Output the (x, y) coordinate of the center of the cell containing the given text.  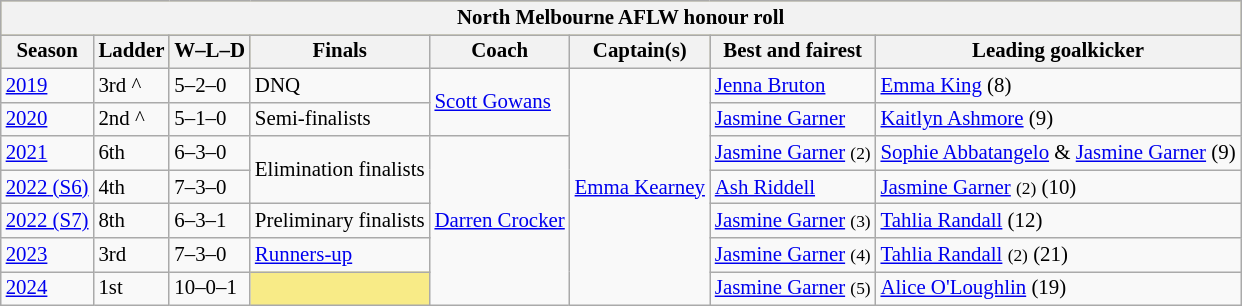
Emma King (8) (1058, 85)
Jasmine Garner (5) (793, 289)
10–0–1 (210, 289)
Season (48, 52)
8th (131, 221)
Leading goalkicker (1058, 52)
Darren Crocker (500, 220)
W–L–D (210, 52)
2022 (S7) (48, 221)
5–2–0 (210, 85)
Semi-finalists (340, 119)
Jasmine Garner (2) (10) (1058, 187)
Tahlia Randall (12) (1058, 221)
2nd ^ (131, 119)
Sophie Abbatangelo & Jasmine Garner (9) (1058, 153)
Ash Riddell (793, 187)
Tahlia Randall (2) (21) (1058, 255)
Best and fairest (793, 52)
6–3–1 (210, 221)
Finals (340, 52)
Emma Kearney (640, 186)
4th (131, 187)
2020 (48, 119)
5–1–0 (210, 119)
DNQ (340, 85)
6–3–0 (210, 153)
Jenna Bruton (793, 85)
3rd (131, 255)
Elimination finalists (340, 170)
2024 (48, 289)
1st (131, 289)
3rd ^ (131, 85)
2023 (48, 255)
2022 (S6) (48, 187)
Ladder (131, 52)
Jasmine Garner (4) (793, 255)
2019 (48, 85)
Preliminary finalists (340, 221)
Coach (500, 52)
North Melbourne AFLW honour roll (621, 18)
Alice O'Loughlin (19) (1058, 289)
Jasmine Garner (793, 119)
Kaitlyn Ashmore (9) (1058, 119)
Captain(s) (640, 52)
Runners-up (340, 255)
Scott Gowans (500, 102)
Jasmine Garner (2) (793, 153)
Jasmine Garner (3) (793, 221)
2021 (48, 153)
6th (131, 153)
